Return the (x, y) coordinate for the center point of the cell that contains the specified text.  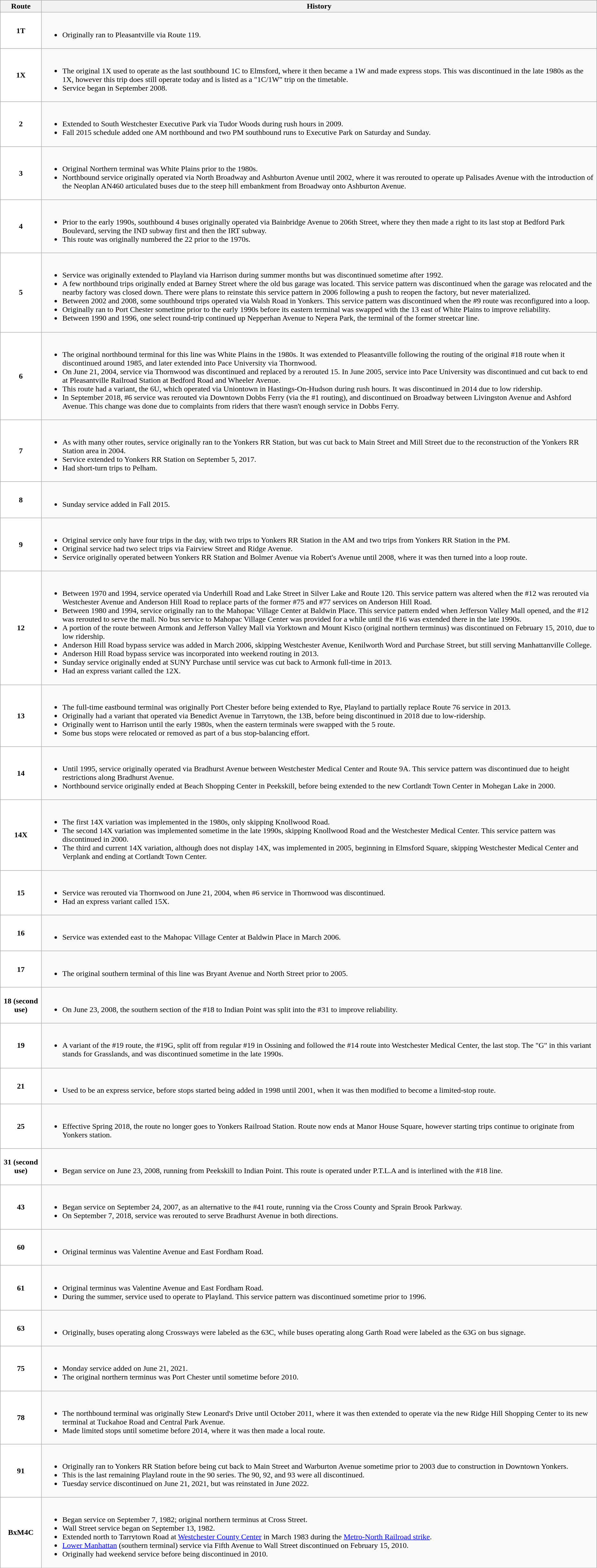
8 (21, 499)
2 (21, 124)
Originally ran to Pleasantville via Route 119. (319, 31)
25 (21, 1126)
3 (21, 173)
18 (second use) (21, 1005)
31 (second use) (21, 1167)
75 (21, 1368)
19 (21, 1046)
4 (21, 226)
5 (21, 292)
60 (21, 1247)
1X (21, 75)
91 (21, 1471)
7 (21, 451)
Original terminus was Valentine Avenue and East Fordham Road. (319, 1247)
Service was rerouted via Thornwood on June 21, 2004, when #6 service in Thornwood was discontinued.Had an express variant called 15X. (319, 893)
1T (21, 31)
Began service on June 23, 2008, running from Peekskill to Indian Point. This route is operated under P.T.L.A and is interlined with the #18 line. (319, 1167)
12 (21, 628)
17 (21, 969)
63 (21, 1328)
43 (21, 1207)
14 (21, 773)
21 (21, 1086)
6 (21, 376)
History (319, 6)
14X (21, 835)
Originally, buses operating along Crossways were labeled as the 63C, while buses operating along Garth Road were labeled as the 63G on bus signage. (319, 1328)
Monday service added on June 21, 2021.The original northern terminus was Port Chester until sometime before 2010. (319, 1368)
Used to be an express service, before stops started being added in 1998 until 2001, when it was then modified to become a limited-stop route. (319, 1086)
Service was extended east to the Mahopac Village Center at Baldwin Place in March 2006. (319, 933)
9 (21, 544)
15 (21, 893)
16 (21, 933)
On June 23, 2008, the southern section of the #18 to Indian Point was split into the #31 to improve reliability. (319, 1005)
Route (21, 6)
BxM4C (21, 1533)
78 (21, 1417)
The original southern terminal of this line was Bryant Avenue and North Street prior to 2005. (319, 969)
Sunday service added in Fall 2015. (319, 499)
13 (21, 715)
61 (21, 1288)
